Find where the given text appears and provide that cell's center as [X, Y] coordinate. 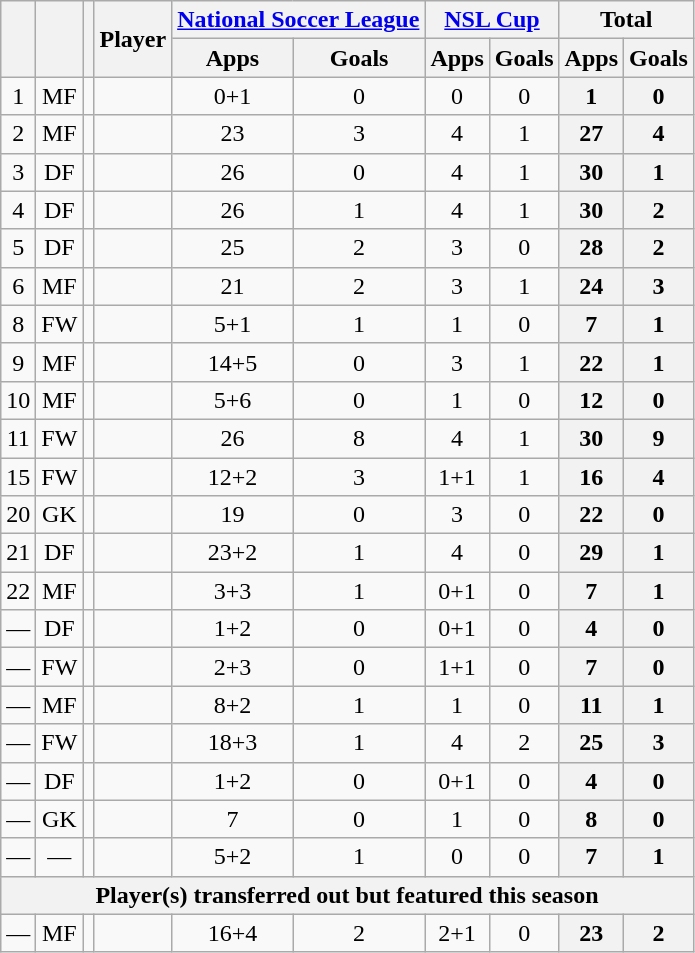
3+3 [233, 591]
National Soccer League [298, 20]
Player [133, 39]
20 [18, 515]
Total [626, 20]
Player(s) transferred out but featured this season [348, 895]
6 [18, 286]
5+1 [233, 324]
19 [233, 515]
5+6 [233, 400]
23+2 [233, 553]
5 [18, 248]
12 [591, 400]
16 [591, 477]
12+2 [233, 477]
28 [591, 248]
16+4 [233, 933]
18+3 [233, 743]
2+1 [457, 933]
24 [591, 286]
15 [18, 477]
27 [591, 134]
5+2 [233, 857]
2+3 [233, 667]
8+2 [233, 705]
14+5 [233, 362]
29 [591, 553]
NSL Cup [492, 20]
10 [18, 400]
